For the text-containing cell, return its midpoint in [X, Y] coordinate format. 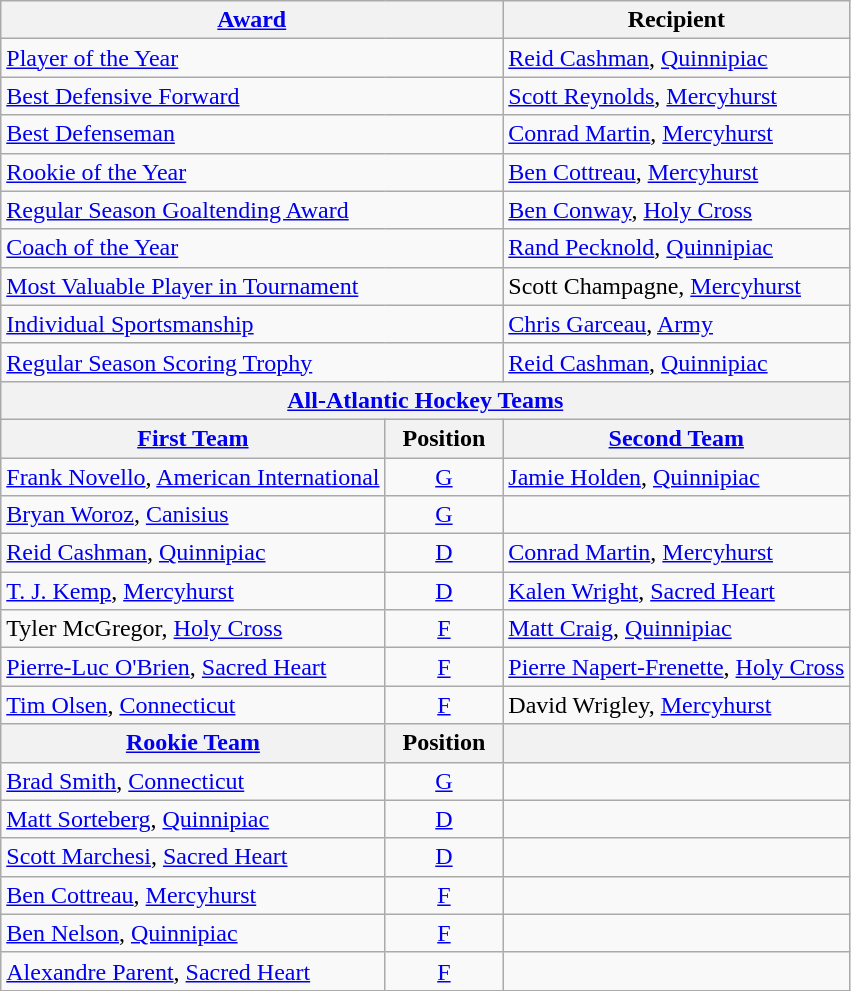
Ben Conway, Holy Cross [676, 210]
Individual Sportsmanship [252, 324]
Scott Reynolds, Mercyhurst [676, 96]
David Wrigley, Mercyhurst [676, 705]
Regular Season Scoring Trophy [252, 362]
Tim Olsen, Connecticut [193, 705]
Rookie of the Year [252, 172]
Scott Marchesi, Sacred Heart [193, 857]
Best Defenseman [252, 134]
Best Defensive Forward [252, 96]
Chris Garceau, Army [676, 324]
Jamie Holden, Quinnipiac [676, 477]
Frank Novello, American International [193, 477]
Tyler McGregor, Holy Cross [193, 629]
Recipient [676, 20]
Ben Nelson, Quinnipiac [193, 933]
Matt Craig, Quinnipiac [676, 629]
Rand Pecknold, Quinnipiac [676, 248]
Regular Season Goaltending Award [252, 210]
T. J. Kemp, Mercyhurst [193, 591]
First Team [193, 438]
Scott Champagne, Mercyhurst [676, 286]
Most Valuable Player in Tournament [252, 286]
Rookie Team [193, 743]
Pierre-Luc O'Brien, Sacred Heart [193, 667]
Pierre Napert-Frenette, Holy Cross [676, 667]
Coach of the Year [252, 248]
Bryan Woroz, Canisius [193, 515]
Brad Smith, Connecticut [193, 781]
Second Team [676, 438]
Kalen Wright, Sacred Heart [676, 591]
Alexandre Parent, Sacred Heart [193, 971]
Player of the Year [252, 58]
Matt Sorteberg, Quinnipiac [193, 819]
Award [252, 20]
All-Atlantic Hockey Teams [426, 400]
